Output the [X, Y] coordinate of the center of the cell containing the given text.  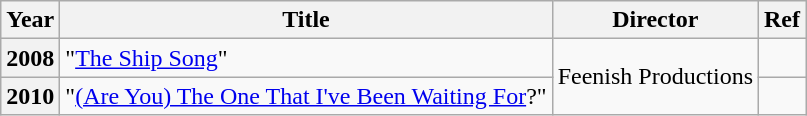
2008 [30, 58]
2010 [30, 96]
Director [655, 20]
Ref [782, 20]
Title [306, 20]
"(Are You) The One That I've Been Waiting For?" [306, 96]
Feenish Productions [655, 77]
"The Ship Song" [306, 58]
Year [30, 20]
